Identify which cell holds the provided text, then report its (X, Y) central coordinate. 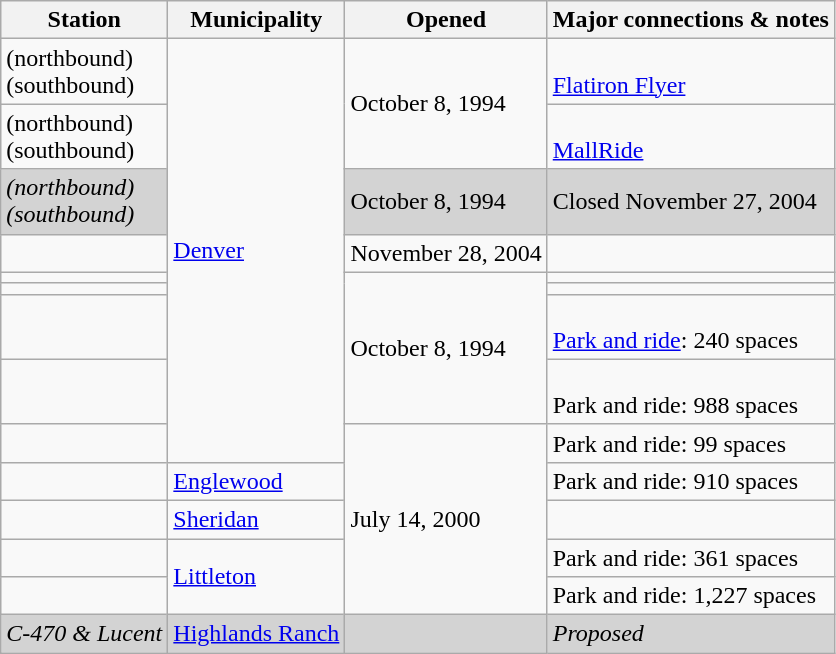
Park and ride: 1,227 spaces (690, 596)
November 28, 2004 (446, 253)
Flatiron Flyer (690, 72)
Denver (256, 251)
Municipality (256, 20)
Park and ride: 910 spaces (690, 481)
Park and ride: 99 spaces (690, 443)
Major connections & notes (690, 20)
July 14, 2000 (446, 519)
Highlands Ranch (256, 634)
Opened (446, 20)
Englewood (256, 481)
C-470 & Lucent (84, 634)
Proposed (690, 634)
MallRide (690, 136)
Park and ride: 988 spaces (690, 392)
Park and ride: 240 spaces (690, 326)
Littleton (256, 576)
Park and ride: 361 spaces (690, 557)
Sheridan (256, 519)
Closed November 27, 2004 (690, 202)
Station (84, 20)
